For the text-containing cell, return its midpoint in [x, y] coordinate format. 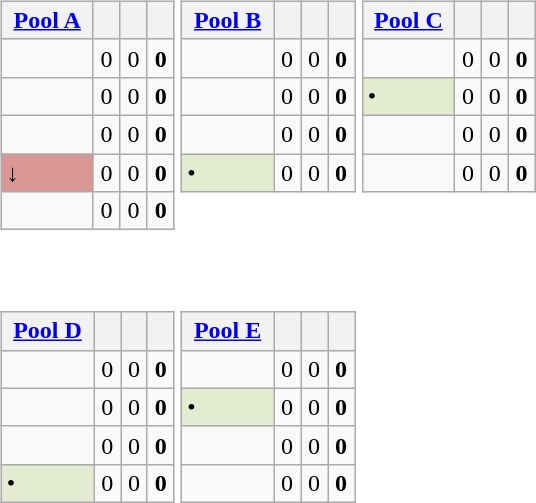
Pool C [408, 20]
Pool B [228, 20]
Pool A [47, 20]
Pool D [48, 331]
↓ [47, 173]
Pool E [228, 331]
